Return (x, y) of the center of cell containing provided text 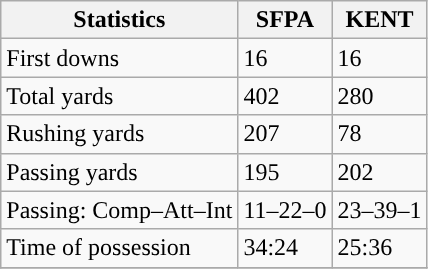
SFPA (285, 20)
KENT (380, 20)
402 (285, 96)
34:24 (285, 248)
195 (285, 172)
207 (285, 134)
Rushing yards (120, 134)
Passing: Comp–Att–Int (120, 210)
First downs (120, 58)
Time of possession (120, 248)
Passing yards (120, 172)
23–39–1 (380, 210)
Statistics (120, 20)
25:36 (380, 248)
11–22–0 (285, 210)
78 (380, 134)
280 (380, 96)
Total yards (120, 96)
202 (380, 172)
